Output the (X, Y) coordinate of the center of the cell containing the given text.  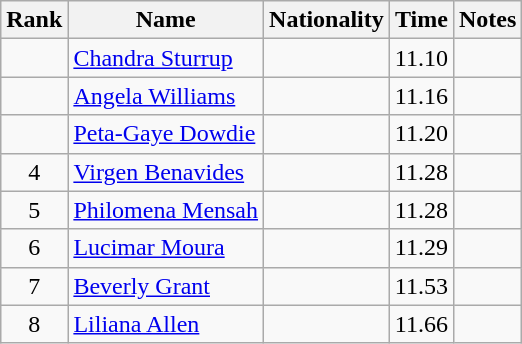
Name (166, 20)
11.29 (421, 248)
5 (34, 210)
Philomena Mensah (166, 210)
Peta-Gaye Dowdie (166, 134)
11.66 (421, 324)
Notes (487, 20)
11.53 (421, 286)
Beverly Grant (166, 286)
Rank (34, 20)
Liliana Allen (166, 324)
Chandra Sturrup (166, 58)
7 (34, 286)
Nationality (327, 20)
11.20 (421, 134)
8 (34, 324)
6 (34, 248)
Lucimar Moura (166, 248)
11.10 (421, 58)
Angela Williams (166, 96)
4 (34, 172)
Time (421, 20)
11.16 (421, 96)
Virgen Benavides (166, 172)
